Locate the cell with the specified text and output its (X, Y) center coordinate. 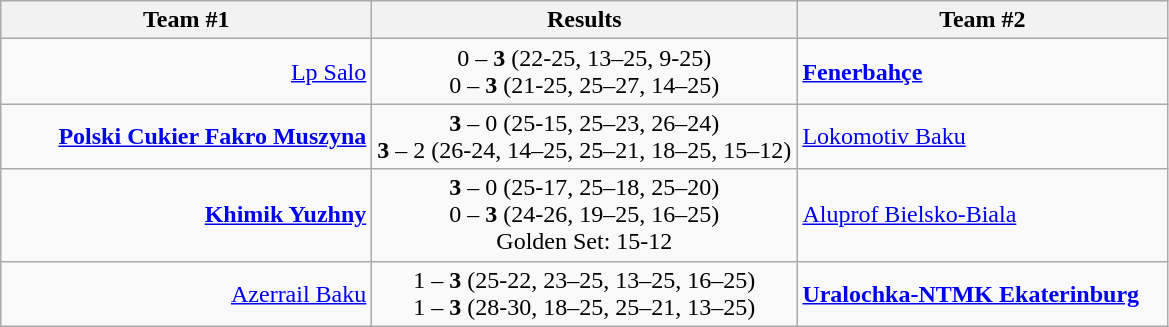
Team #2 (982, 20)
Team #1 (186, 20)
3 – 0 (25-15, 25–23, 26–24) 3 – 2 (26-24, 14–25, 25–21, 18–25, 15–12) (584, 136)
Polski Cukier Fakro Muszyna (186, 136)
3 – 0 (25-17, 25–18, 25–20) 0 – 3 (24-26, 19–25, 16–25) Golden Set: 15-12 (584, 215)
Lokomotiv Baku (982, 136)
1 – 3 (25-22, 23–25, 13–25, 16–25) 1 – 3 (28-30, 18–25, 25–21, 13–25) (584, 294)
Fenerbahçe (982, 72)
Azerrail Baku (186, 294)
Uralochka-NTMK Ekaterinburg (982, 294)
Khimik Yuzhny (186, 215)
Results (584, 20)
Aluprof Bielsko-Biala (982, 215)
0 – 3 (22-25, 13–25, 9-25) 0 – 3 (21-25, 25–27, 14–25) (584, 72)
Lp Salo (186, 72)
